Capture the cell that displays the provided text and extract its (X, Y) central coordinate. 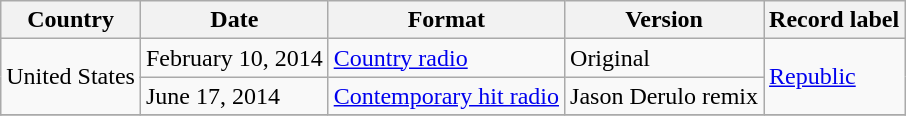
Contemporary hit radio (446, 96)
Date (234, 20)
United States (71, 77)
Format (446, 20)
Original (664, 58)
Jason Derulo remix (664, 96)
February 10, 2014 (234, 58)
Record label (834, 20)
Version (664, 20)
Country (71, 20)
June 17, 2014 (234, 96)
Republic (834, 77)
Country radio (446, 58)
